Provide the (X, Y) coordinate of the cell's center where the given text is located.  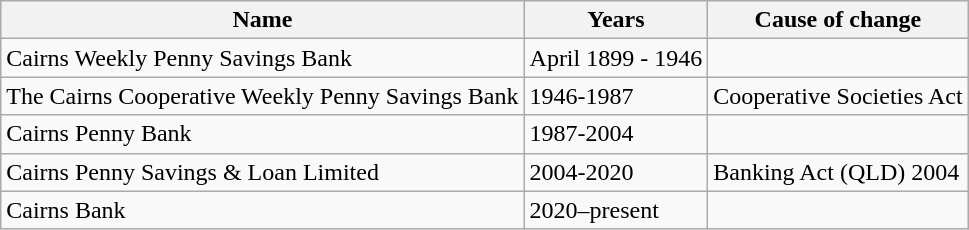
Cairns Bank (262, 210)
Banking Act (QLD) 2004 (838, 172)
Years (616, 20)
Cairns Penny Bank (262, 134)
1946-1987 (616, 96)
Cairns Penny Savings & Loan Limited (262, 172)
2020–present (616, 210)
1987-2004 (616, 134)
Cause of change (838, 20)
Name (262, 20)
2004-2020 (616, 172)
Cairns Weekly Penny Savings Bank (262, 58)
Cooperative Societies Act (838, 96)
The Cairns Cooperative Weekly Penny Savings Bank (262, 96)
April 1899 - 1946 (616, 58)
